Output the [X, Y] coordinate of the center of the cell containing the given text.  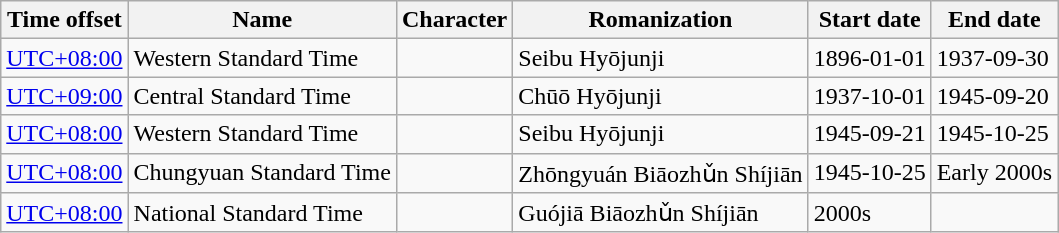
1937-10-01 [870, 96]
Start date [870, 20]
Time offset [64, 20]
UTC+09:00 [64, 96]
Romanization [660, 20]
National Standard Time [262, 213]
Name [262, 20]
Central Standard Time [262, 96]
Character [454, 20]
1896-01-01 [870, 58]
1945-09-21 [870, 134]
Chūō Hyōjunji [660, 96]
Early 2000s [994, 173]
Zhōngyuán Biāozhǔn Shíjiān [660, 173]
Chungyuan Standard Time [262, 173]
Guójiā Biāozhǔn Shíjiān [660, 213]
2000s [870, 213]
1937-09-30 [994, 58]
1945-09-20 [994, 96]
End date [994, 20]
